Return [x, y] of the center of cell containing provided text 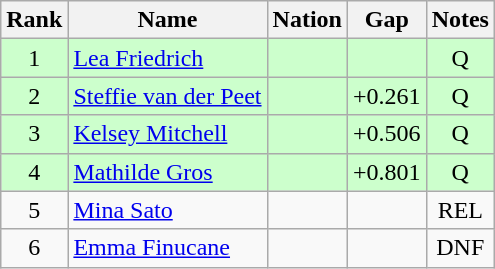
Gap [386, 20]
3 [34, 134]
Mathilde Gros [168, 172]
Name [168, 20]
6 [34, 248]
Lea Friedrich [168, 58]
4 [34, 172]
+0.801 [386, 172]
+0.261 [386, 96]
Mina Sato [168, 210]
1 [34, 58]
Rank [34, 20]
Kelsey Mitchell [168, 134]
2 [34, 96]
+0.506 [386, 134]
Emma Finucane [168, 248]
DNF [460, 248]
Notes [460, 20]
REL [460, 210]
Nation [307, 20]
Steffie van der Peet [168, 96]
5 [34, 210]
